Locate the cell with the specified text and output its [x, y] center coordinate. 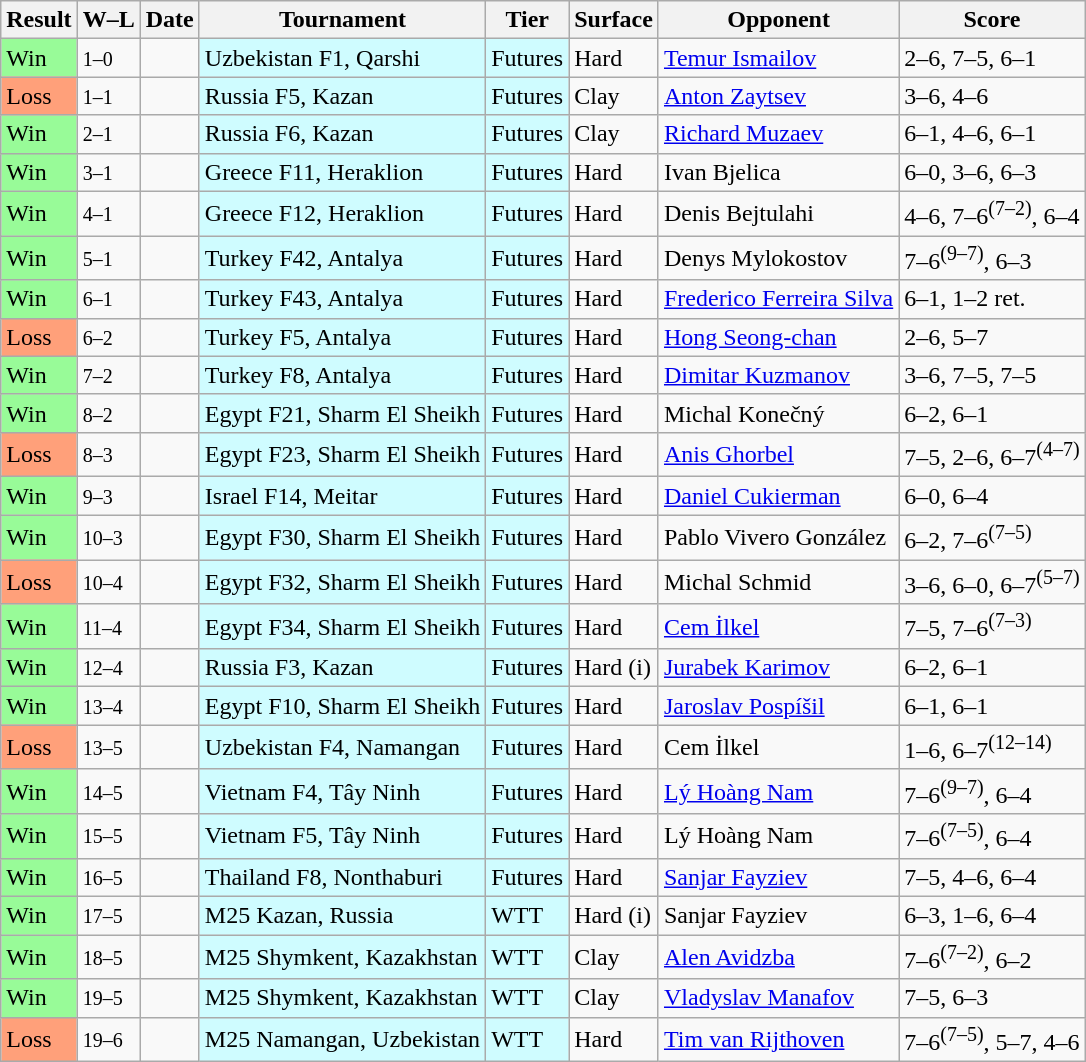
Vietnam F5, Tây Ninh [342, 836]
Turkey F5, Antalya [342, 337]
11–4 [108, 626]
Russia F5, Kazan [342, 96]
1–6, 6–7(12–14) [992, 748]
Jurabek Karimov [778, 668]
7–5, 7–6(7–3) [992, 626]
2–6, 7–5, 6–1 [992, 58]
Temur Ismailov [778, 58]
6–2, 7–6(7–5) [992, 538]
7–6(7–2), 6–2 [992, 958]
6–0, 3–6, 6–3 [992, 172]
17–5 [108, 916]
Russia F6, Kazan [342, 134]
7–5, 2–6, 6–7(4–7) [992, 454]
6–1, 4–6, 6–1 [992, 134]
Egypt F32, Sharm El Sheikh [342, 582]
19–6 [108, 1040]
1–0 [108, 58]
6–0, 6–4 [992, 496]
Uzbekistan F4, Namangan [342, 748]
1–1 [108, 96]
Turkey F43, Antalya [342, 299]
Egypt F21, Sharm El Sheikh [342, 413]
Egypt F30, Sharm El Sheikh [342, 538]
7–2 [108, 375]
Richard Muzaev [778, 134]
Jaroslav Pospíšil [778, 706]
Tournament [342, 20]
Frederico Ferreira Silva [778, 299]
6–2 [108, 337]
3–1 [108, 172]
Egypt F10, Sharm El Sheikh [342, 706]
7–5, 4–6, 6–4 [992, 877]
7–6(9–7), 6–4 [992, 792]
Greece F11, Heraklion [342, 172]
4–6, 7–6(7–2), 6–4 [992, 214]
Greece F12, Heraklion [342, 214]
6–1, 6–1 [992, 706]
Anis Ghorbel [778, 454]
Denis Bejtulahi [778, 214]
18–5 [108, 958]
5–1 [108, 258]
Vladyslav Manafov [778, 998]
4–1 [108, 214]
3–6, 4–6 [992, 96]
Russia F3, Kazan [342, 668]
7–6(7–5), 5–7, 4–6 [992, 1040]
3–6, 6–0, 6–7(5–7) [992, 582]
10–3 [108, 538]
Egypt F23, Sharm El Sheikh [342, 454]
13–4 [108, 706]
Tier [528, 20]
Denys Mylokostov [778, 258]
Uzbekistan F1, Qarshi [342, 58]
Michal Schmid [778, 582]
Result [39, 20]
Ivan Bjelica [778, 172]
Hong Seong-chan [778, 337]
M25 Kazan, Russia [342, 916]
Opponent [778, 20]
Daniel Cukierman [778, 496]
W–L [108, 20]
10–4 [108, 582]
16–5 [108, 877]
Anton Zaytsev [778, 96]
Dimitar Kuzmanov [778, 375]
15–5 [108, 836]
2–6, 5–7 [992, 337]
Turkey F42, Antalya [342, 258]
14–5 [108, 792]
3–6, 7–5, 7–5 [992, 375]
Alen Avidzba [778, 958]
Pablo Vivero González [778, 538]
Tim van Rijthoven [778, 1040]
19–5 [108, 998]
6–1 [108, 299]
12–4 [108, 668]
7–5, 6–3 [992, 998]
Thailand F8, Nonthaburi [342, 877]
Israel F14, Meitar [342, 496]
Score [992, 20]
M25 Namangan, Uzbekistan [342, 1040]
6–1, 1–2 ret. [992, 299]
7–6(7–5), 6–4 [992, 836]
6–3, 1–6, 6–4 [992, 916]
Michal Konečný [778, 413]
2–1 [108, 134]
9–3 [108, 496]
13–5 [108, 748]
Vietnam F4, Tây Ninh [342, 792]
Turkey F8, Antalya [342, 375]
Surface [614, 20]
Egypt F34, Sharm El Sheikh [342, 626]
Date [170, 20]
8–3 [108, 454]
8–2 [108, 413]
7–6(9–7), 6–3 [992, 258]
